Detect which cell encompasses the target text, then output its [X, Y] center coordinate. 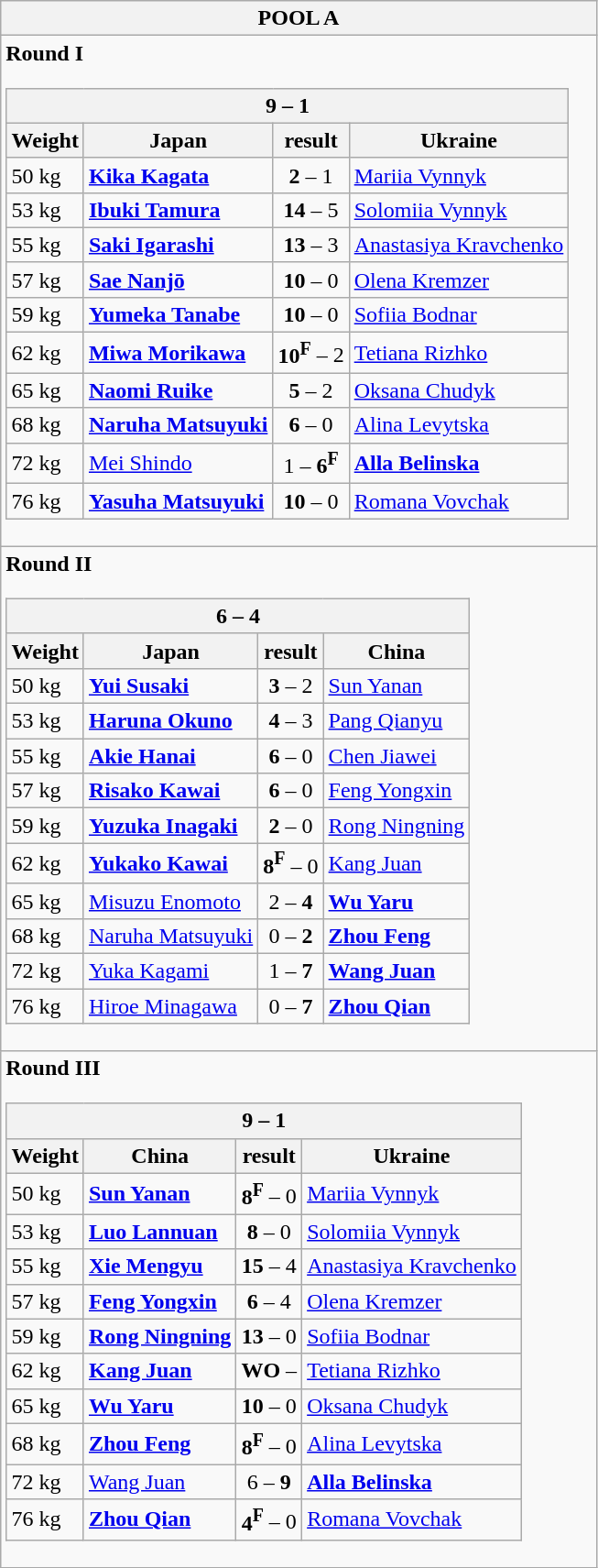
14 – 5 [311, 210]
Haruna Okuno [170, 721]
Yasuha Matsuyuki [178, 501]
Miwa Morikawa [178, 354]
2 – 4 [291, 901]
Risako Kawai [170, 791]
Sae Nanjō [178, 280]
Kika Kagata [178, 175]
Yui Susaki [170, 686]
Naomi Ruike [178, 390]
POOL A [299, 18]
15 – 4 [269, 1266]
6 – 9 [269, 1482]
4F – 0 [269, 1519]
13 – 3 [311, 245]
0 – 2 [291, 936]
Yuka Kagami [170, 971]
Yukako Kawai [170, 863]
Akie Hanai [170, 756]
Chen Jiawei [397, 756]
Xie Mengyu [159, 1266]
Saki Igarashi [178, 245]
Yuzuka Inagaki [170, 826]
0 – 7 [291, 1006]
Mei Shindo [178, 464]
5 – 2 [311, 390]
Luo Lannuan [159, 1232]
13 – 0 [269, 1336]
4 – 3 [291, 721]
Misuzu Enomoto [170, 901]
WO – [269, 1371]
10F – 2 [311, 354]
Pang Qianyu [397, 721]
3 – 2 [291, 686]
1 – 7 [291, 971]
Ibuki Tamura [178, 210]
2 – 1 [311, 175]
1 – 6F [311, 464]
8 – 0 [269, 1232]
2 – 0 [291, 826]
Hiroe Minagawa [170, 1006]
Yumeka Tanabe [178, 314]
